Scan for the cell matching the given text and deliver its [X, Y] coordinate at center. 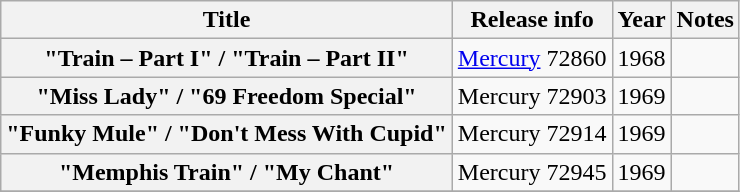
1968 [642, 58]
"Miss Lady" / "69 Freedom Special" [227, 96]
"Funky Mule" / "Don't Mess With Cupid" [227, 134]
Mercury 72945 [532, 172]
Mercury 72903 [532, 96]
Release info [532, 20]
"Memphis Train" / "My Chant" [227, 172]
Year [642, 20]
Title [227, 20]
"Train – Part I" / "Train – Part II" [227, 58]
Mercury 72914 [532, 134]
Mercury 72860 [532, 58]
Notes [705, 20]
